Output the [x, y] coordinate of the center of the cell containing the given text.  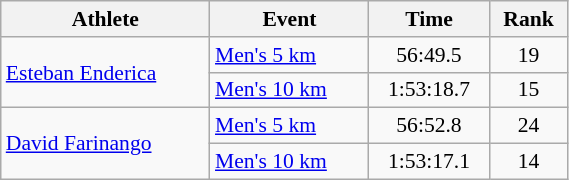
Esteban Enderica [106, 72]
Event [290, 19]
14 [528, 162]
1:53:18.7 [429, 90]
24 [528, 126]
Rank [528, 19]
15 [528, 90]
1:53:17.1 [429, 162]
56:49.5 [429, 55]
19 [528, 55]
56:52.8 [429, 126]
Athlete [106, 19]
Time [429, 19]
David Farinango [106, 144]
